Output the (X, Y) coordinate of the center of the cell containing the given text.  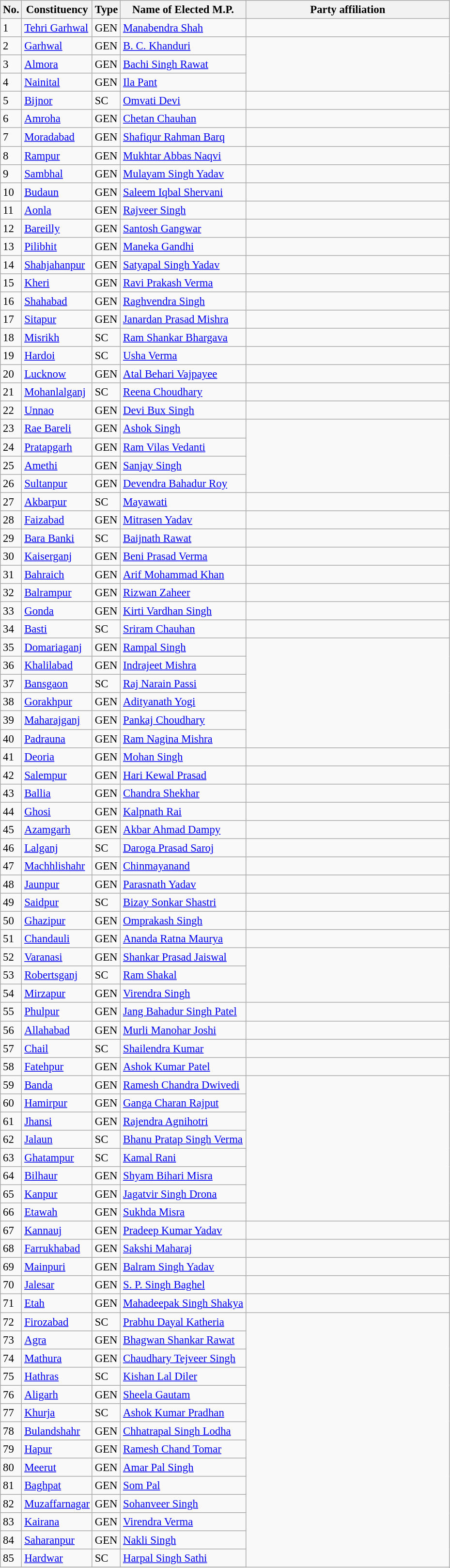
Unnao (57, 411)
Harpal Singh Sathi (183, 1558)
Bulandshahr (57, 1431)
Ravi Prakash Verma (183, 283)
Som Pal (183, 1486)
Rizwan Zaheer (183, 593)
Satyapal Singh Yadav (183, 265)
32 (11, 593)
Bareilly (57, 228)
8 (11, 156)
79 (11, 1449)
Santosh Gangwar (183, 228)
Akbar Ahmad Dampy (183, 830)
No. (11, 10)
3 (11, 64)
34 (11, 629)
Adityanath Yogi (183, 702)
62 (11, 1140)
Raghvendra Singh (183, 301)
Akbarpur (57, 502)
Sohanveer Singh (183, 1504)
Saidpur (57, 903)
Maharajganj (57, 720)
Kaiserganj (57, 556)
Nakli Singh (183, 1540)
Gorakhpur (57, 702)
Aligarh (57, 1394)
19 (11, 356)
Shankar Prasad Jaiswal (183, 957)
Sakshi Maharaj (183, 1249)
Jhansi (57, 1121)
Mayawati (183, 502)
Ila Pant (183, 82)
Shailendra Kumar (183, 1048)
48 (11, 884)
82 (11, 1504)
29 (11, 538)
Baghpat (57, 1486)
Type (106, 10)
20 (11, 374)
Sambhal (57, 174)
Lalganj (57, 848)
Bhanu Pratap Singh Verma (183, 1140)
49 (11, 903)
Firozabad (57, 1322)
37 (11, 684)
Hamirpur (57, 1103)
6 (11, 119)
Chhatrapal Singh Lodha (183, 1431)
Baijnath Rawat (183, 538)
69 (11, 1267)
Mahadeepak Singh Shakya (183, 1303)
84 (11, 1540)
Deoria (57, 757)
Ghosi (57, 811)
Prabhu Dayal Katheria (183, 1322)
9 (11, 174)
Meerut (57, 1467)
Atal Behari Vajpayee (183, 374)
Kamal Rani (183, 1157)
Basti (57, 629)
Fatehpur (57, 1066)
Reena Choudhary (183, 392)
Maneka Gandhi (183, 247)
Kanpur (57, 1194)
43 (11, 793)
59 (11, 1085)
39 (11, 720)
Arif Mohammad Khan (183, 574)
Janardan Prasad Mishra (183, 319)
33 (11, 611)
74 (11, 1358)
67 (11, 1231)
Sheela Gautam (183, 1394)
Bara Banki (57, 538)
Agra (57, 1340)
Mulayam Singh Yadav (183, 174)
Rajendra Agnihotri (183, 1121)
Bizay Sonkar Shastri (183, 903)
Mirzapur (57, 994)
Ghazipur (57, 921)
Manabendra Shah (183, 28)
22 (11, 411)
Constituency (57, 10)
Shahjahanpur (57, 265)
Bilhaur (57, 1176)
Virendra Verma (183, 1522)
4 (11, 82)
Omvati Devi (183, 101)
Ram Nagina Mishra (183, 739)
Jang Bahadur Singh Patel (183, 1012)
76 (11, 1394)
78 (11, 1431)
Khalilabad (57, 665)
Budaun (57, 192)
54 (11, 994)
S. P. Singh Baghel (183, 1285)
21 (11, 392)
28 (11, 520)
75 (11, 1376)
51 (11, 939)
Saharanpur (57, 1540)
Ram Shankar Bhargava (183, 338)
Ashok Kumar Pradhan (183, 1413)
Kairana (57, 1522)
Devi Bux Singh (183, 411)
46 (11, 848)
Jagatvir Singh Drona (183, 1194)
27 (11, 502)
44 (11, 811)
Bansgaon (57, 684)
Chaudhary Tejveer Singh (183, 1358)
73 (11, 1340)
Hardoi (57, 356)
68 (11, 1249)
Ganga Charan Rajput (183, 1103)
Ram Shakal (183, 975)
Saleem Iqbal Shervani (183, 192)
7 (11, 137)
Kirti Vardhan Singh (183, 611)
Salempur (57, 775)
Amar Pal Singh (183, 1467)
Chetan Chauhan (183, 119)
Name of Elected M.P. (183, 10)
Phulpur (57, 1012)
Ashok Singh (183, 429)
Raj Narain Passi (183, 684)
Pilibhit (57, 247)
Tehri Garhwal (57, 28)
13 (11, 247)
14 (11, 265)
71 (11, 1303)
Mohanlalganj (57, 392)
Jalaun (57, 1140)
42 (11, 775)
17 (11, 319)
Shahabad (57, 301)
Azamgarh (57, 830)
Jalesar (57, 1285)
Chail (57, 1048)
Sanjay Singh (183, 465)
Usha Verma (183, 356)
Hathras (57, 1376)
40 (11, 739)
Sitapur (57, 319)
Party affiliation (348, 10)
Shyam Bihari Misra (183, 1176)
53 (11, 975)
Almora (57, 64)
10 (11, 192)
Indrajeet Mishra (183, 665)
Daroga Prasad Saroj (183, 848)
31 (11, 574)
Mitrasen Yadav (183, 520)
Kheri (57, 283)
Rae Bareli (57, 429)
Misrikh (57, 338)
Allahabad (57, 1030)
Mainpuri (57, 1267)
Lucknow (57, 374)
Hardwar (57, 1558)
1 (11, 28)
12 (11, 228)
Jaunpur (57, 884)
Ramesh Chandra Dwivedi (183, 1085)
Hapur (57, 1449)
Ghatampur (57, 1157)
Bachi Singh Rawat (183, 64)
Bahraich (57, 574)
Aonla (57, 210)
50 (11, 921)
24 (11, 447)
58 (11, 1066)
Amethi (57, 465)
61 (11, 1121)
Garhwal (57, 46)
66 (11, 1212)
57 (11, 1048)
64 (11, 1176)
47 (11, 866)
83 (11, 1522)
Farrukhabad (57, 1249)
Murli Manohar Joshi (183, 1030)
Sultanpur (57, 483)
2 (11, 46)
18 (11, 338)
Robertsganj (57, 975)
Varanasi (57, 957)
Machhlishahr (57, 866)
Rampur (57, 156)
Etah (57, 1303)
41 (11, 757)
80 (11, 1467)
Pradeep Kumar Yadav (183, 1231)
Pankaj Choudhary (183, 720)
77 (11, 1413)
72 (11, 1322)
56 (11, 1030)
30 (11, 556)
Kannauj (57, 1231)
23 (11, 429)
Omprakash Singh (183, 921)
Chandra Shekhar (183, 793)
Devendra Bahadur Roy (183, 483)
35 (11, 648)
81 (11, 1486)
Pratapgarh (57, 447)
Chandauli (57, 939)
25 (11, 465)
65 (11, 1194)
60 (11, 1103)
Mukhtar Abbas Naqvi (183, 156)
Padrauna (57, 739)
Balram Singh Yadav (183, 1267)
Nainital (57, 82)
26 (11, 483)
Ashok Kumar Patel (183, 1066)
63 (11, 1157)
Balrampur (57, 593)
Rampal Singh (183, 648)
B. C. Khanduri (183, 46)
55 (11, 1012)
Ramesh Chand Tomar (183, 1449)
Hari Kewal Prasad (183, 775)
16 (11, 301)
5 (11, 101)
Mohan Singh (183, 757)
15 (11, 283)
Shafiqur Rahman Barq (183, 137)
52 (11, 957)
Mathura (57, 1358)
36 (11, 665)
Virendra Singh (183, 994)
Banda (57, 1085)
Kalpnath Rai (183, 811)
38 (11, 702)
Bhagwan Shankar Rawat (183, 1340)
Kishan Lal Diler (183, 1376)
Chinmayanand (183, 866)
Faizabad (57, 520)
Bijnor (57, 101)
Sriram Chauhan (183, 629)
Etawah (57, 1212)
Parasnath Yadav (183, 884)
Rajveer Singh (183, 210)
70 (11, 1285)
11 (11, 210)
Ram Vilas Vedanti (183, 447)
Khurja (57, 1413)
Moradabad (57, 137)
85 (11, 1558)
45 (11, 830)
Ballia (57, 793)
Beni Prasad Verma (183, 556)
Gonda (57, 611)
Ananda Ratna Maurya (183, 939)
Sukhda Misra (183, 1212)
Muzaffarnagar (57, 1504)
Domariaganj (57, 648)
Amroha (57, 119)
